Capture the cell that displays the provided text and extract its [X, Y] central coordinate. 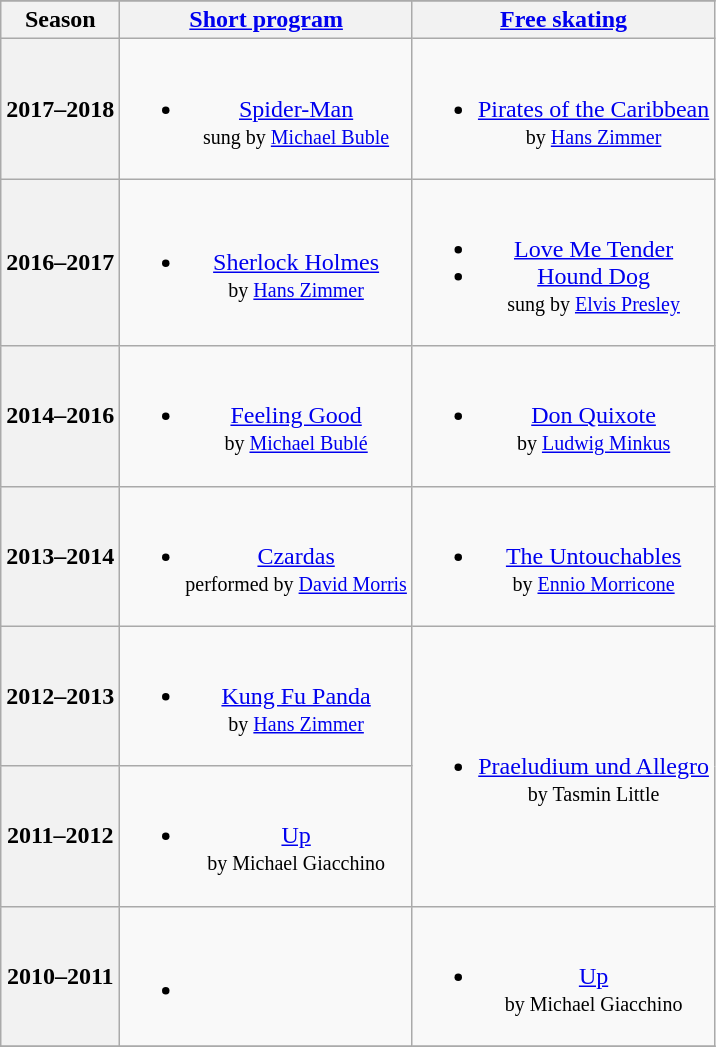
2016–2017 [60, 262]
Short program [266, 20]
Sherlock Holmesby Hans Zimmer [266, 262]
2013–2014 [60, 556]
2012–2013 [60, 696]
Don Quixote by Ludwig Minkus [563, 416]
2017–2018 [60, 109]
Pirates of the Caribbeanby Hans Zimmer [563, 109]
Feeling Goodby Michael Bublé [266, 416]
Season [60, 20]
The Untouchables by Ennio Morricone [563, 556]
2011–2012 [60, 836]
Love Me TenderHound Dog sung by Elvis Presley [563, 262]
Spider-Man sung by Michael Buble [266, 109]
Free skating [563, 20]
Praeludium und Allegro by Tasmin Little [563, 766]
2010–2011 [60, 976]
Kung Fu Panda by Hans Zimmer [266, 696]
Czardas performed by David Morris [266, 556]
2014–2016 [60, 416]
